Extract the (x, y) coordinate from the center of the cell holding the provided text.  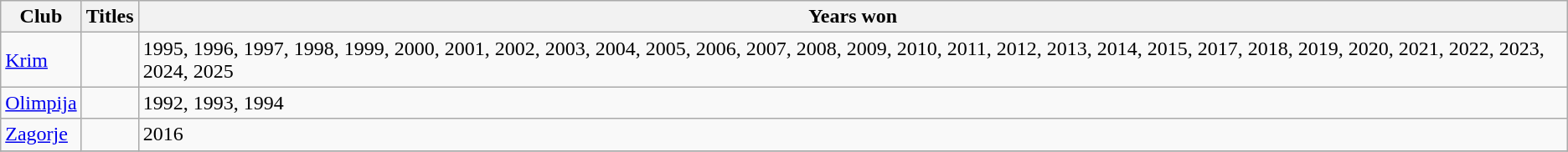
Years won (853, 17)
Club (41, 17)
Titles (110, 17)
Zagorje (41, 134)
1992, 1993, 1994 (853, 103)
2016 (853, 134)
Olimpija (41, 103)
Krim (41, 60)
